Return the (X, Y) coordinate for the center point of the cell that contains the specified text.  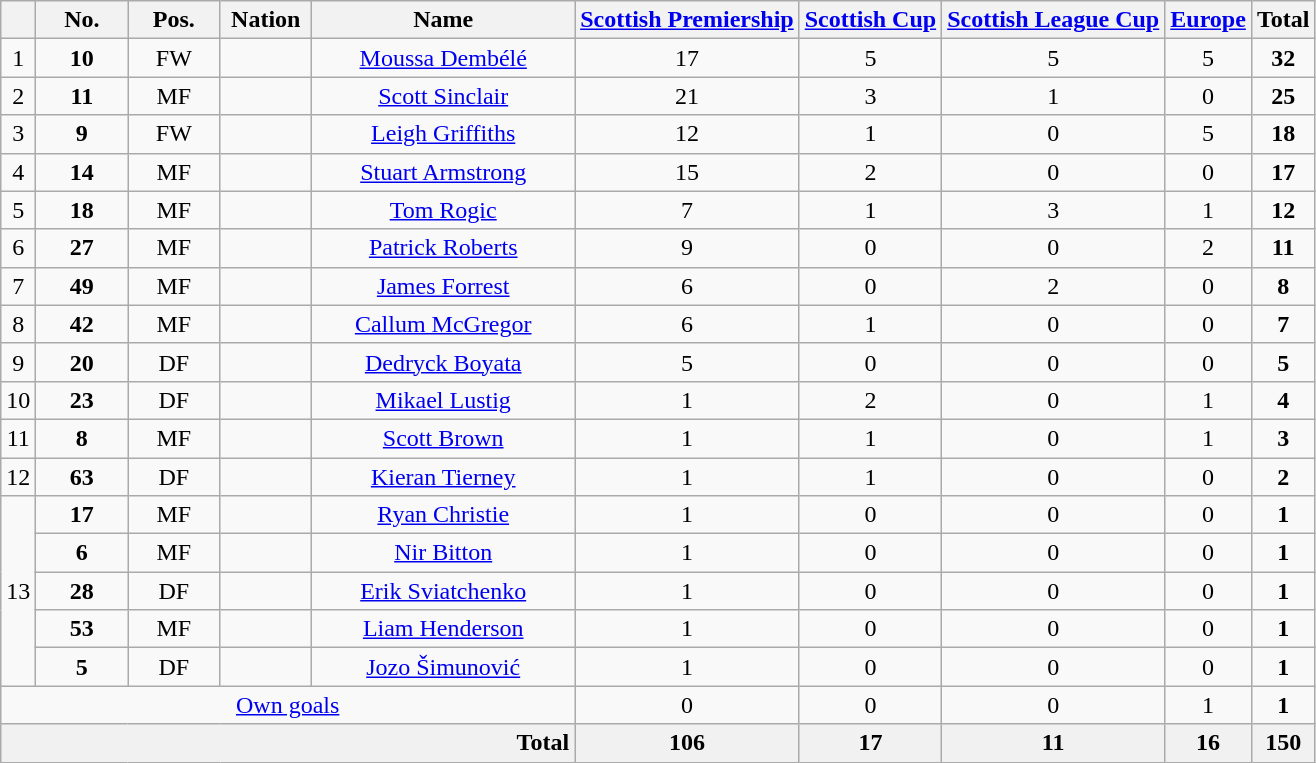
27 (82, 248)
Scott Brown (444, 438)
Scottish Cup (870, 20)
15 (688, 172)
53 (82, 629)
Ryan Christie (444, 515)
49 (82, 286)
Patrick Roberts (444, 248)
Scottish Premiership (688, 20)
No. (82, 20)
42 (82, 324)
Callum McGregor (444, 324)
14 (82, 172)
150 (1283, 743)
20 (82, 362)
28 (82, 591)
Moussa Dembélé (444, 58)
Nir Bitton (444, 553)
James Forrest (444, 286)
106 (688, 743)
Stuart Armstrong (444, 172)
Europe (1208, 20)
Tom Rogic (444, 210)
21 (688, 96)
Nation (266, 20)
Leigh Griffiths (444, 134)
Scott Sinclair (444, 96)
13 (18, 591)
Pos. (174, 20)
Erik Sviatchenko (444, 591)
Liam Henderson (444, 629)
25 (1283, 96)
Dedryck Boyata (444, 362)
63 (82, 477)
Mikael Lustig (444, 400)
23 (82, 400)
Scottish League Cup (1054, 20)
16 (1208, 743)
Jozo Šimunović (444, 667)
Kieran Tierney (444, 477)
32 (1283, 58)
Name (444, 20)
Own goals (288, 705)
